Scan for the cell matching the given text and deliver its (X, Y) coordinate at center. 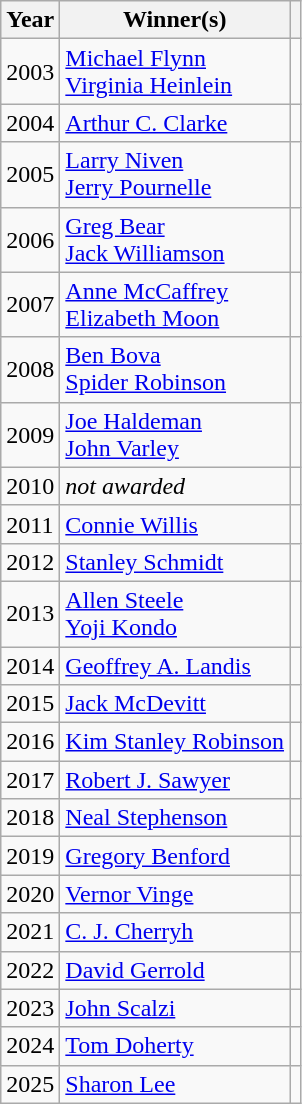
Larry NivenJerry Pournelle (175, 174)
2018 (30, 818)
2010 (30, 486)
Robert J. Sawyer (175, 780)
2015 (30, 704)
Gregory Benford (175, 856)
Greg BearJack Williamson (175, 240)
2014 (30, 665)
Neal Stephenson (175, 818)
2013 (30, 614)
2005 (30, 174)
Connie Willis (175, 524)
2022 (30, 970)
Geoffrey A. Landis (175, 665)
2025 (30, 1084)
2024 (30, 1046)
Michael FlynnVirginia Heinlein (175, 72)
2008 (30, 370)
C. J. Cherryh (175, 932)
John Scalzi (175, 1008)
Sharon Lee (175, 1084)
not awarded (175, 486)
2011 (30, 524)
Year (30, 20)
2021 (30, 932)
Ben BovaSpider Robinson (175, 370)
Anne McCaffreyElizabeth Moon (175, 304)
Arthur C. Clarke (175, 123)
Tom Doherty (175, 1046)
2006 (30, 240)
2020 (30, 894)
Kim Stanley Robinson (175, 742)
2023 (30, 1008)
2009 (30, 434)
2017 (30, 780)
Stanley Schmidt (175, 562)
2003 (30, 72)
2007 (30, 304)
Vernor Vinge (175, 894)
Winner(s) (175, 20)
Allen SteeleYoji Kondo (175, 614)
David Gerrold (175, 970)
Joe HaldemanJohn Varley (175, 434)
Jack McDevitt (175, 704)
2019 (30, 856)
2012 (30, 562)
2004 (30, 123)
2016 (30, 742)
